Scan for the cell matching the given text and deliver its (x, y) coordinate at center. 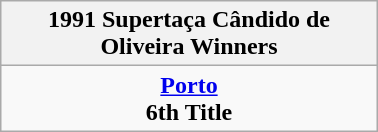
Porto6th Title (189, 98)
1991 Supertaça Cândido de Oliveira Winners (189, 34)
